From the cell containing the given text, extract its center point as (X, Y) coordinate. 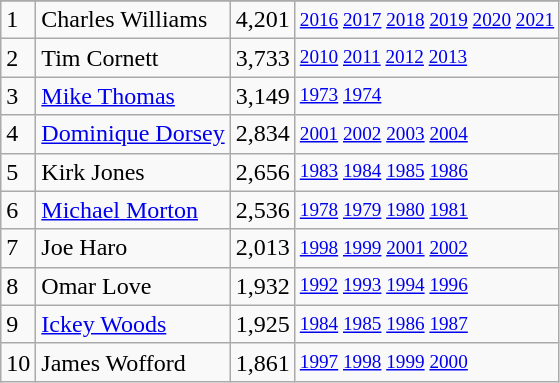
2001 2002 2003 2004 (427, 134)
Ickey Woods (133, 324)
Michael Morton (133, 210)
3,733 (262, 58)
2,013 (262, 248)
1983 1984 1985 1986 (427, 172)
1984 1985 1986 1987 (427, 324)
1,925 (262, 324)
2010 2011 2012 2013 (427, 58)
1997 1998 1999 2000 (427, 362)
2,656 (262, 172)
5 (18, 172)
3,149 (262, 96)
Tim Cornett (133, 58)
3 (18, 96)
1,932 (262, 286)
1992 1993 1994 1996 (427, 286)
7 (18, 248)
1973 1974 (427, 96)
Joe Haro (133, 248)
10 (18, 362)
8 (18, 286)
Charles Williams (133, 20)
2,536 (262, 210)
6 (18, 210)
1978 1979 1980 1981 (427, 210)
Kirk Jones (133, 172)
1 (18, 20)
1,861 (262, 362)
Dominique Dorsey (133, 134)
Omar Love (133, 286)
2,834 (262, 134)
1998 1999 2001 2002 (427, 248)
4 (18, 134)
4,201 (262, 20)
2 (18, 58)
9 (18, 324)
Mike Thomas (133, 96)
2016 2017 2018 2019 2020 2021 (427, 20)
James Wofford (133, 362)
